From the cell containing the given text, extract its center point as (X, Y) coordinate. 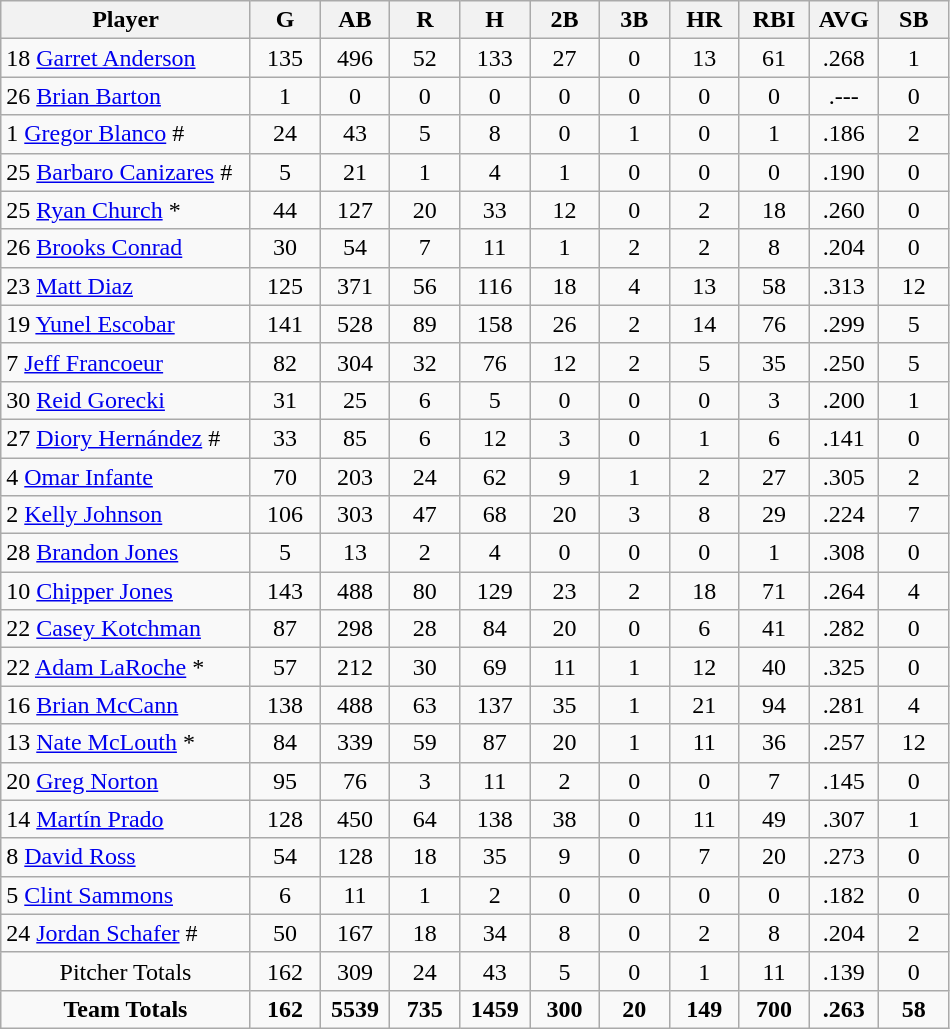
.307 (844, 819)
61 (774, 58)
.200 (844, 400)
25 (355, 400)
.186 (844, 134)
339 (355, 743)
63 (425, 705)
56 (425, 286)
HR (704, 20)
10 Chipper Jones (126, 591)
Team Totals (126, 1009)
116 (495, 286)
.257 (844, 743)
28 (425, 629)
.182 (844, 895)
3B (634, 20)
AVG (844, 20)
70 (285, 477)
23 (565, 591)
30 Reid Gorecki (126, 400)
68 (495, 515)
19 Yunel Escobar (126, 324)
.--- (844, 96)
.260 (844, 210)
4 Omar Infante (126, 477)
.282 (844, 629)
7 Jeff Francoeur (126, 362)
18 Garret Anderson (126, 58)
8 David Ross (126, 857)
64 (425, 819)
700 (774, 1009)
.263 (844, 1009)
5 Clint Sammons (126, 895)
27 Diory Hernández # (126, 438)
298 (355, 629)
AB (355, 20)
22 Adam LaRoche * (126, 667)
1459 (495, 1009)
36 (774, 743)
41 (774, 629)
82 (285, 362)
133 (495, 58)
.141 (844, 438)
129 (495, 591)
5539 (355, 1009)
95 (285, 781)
141 (285, 324)
71 (774, 591)
H (495, 20)
.250 (844, 362)
32 (425, 362)
40 (774, 667)
38 (565, 819)
309 (355, 971)
125 (285, 286)
28 Brandon Jones (126, 553)
1 Gregor Blanco # (126, 134)
.305 (844, 477)
.299 (844, 324)
22 Casey Kotchman (126, 629)
89 (425, 324)
371 (355, 286)
2B (565, 20)
26 Brian Barton (126, 96)
23 Matt Diaz (126, 286)
52 (425, 58)
25 Barbaro Canizares # (126, 172)
203 (355, 477)
.325 (844, 667)
303 (355, 515)
47 (425, 515)
57 (285, 667)
94 (774, 705)
20 Greg Norton (126, 781)
735 (425, 1009)
.145 (844, 781)
106 (285, 515)
29 (774, 515)
.273 (844, 857)
143 (285, 591)
14 Martín Prado (126, 819)
G (285, 20)
13 Nate McLouth * (126, 743)
.224 (844, 515)
85 (355, 438)
212 (355, 667)
59 (425, 743)
149 (704, 1009)
158 (495, 324)
.308 (844, 553)
62 (495, 477)
26 Brooks Conrad (126, 248)
167 (355, 933)
450 (355, 819)
26 (565, 324)
RBI (774, 20)
80 (425, 591)
25 Ryan Church * (126, 210)
14 (704, 324)
50 (285, 933)
16 Brian McCann (126, 705)
.281 (844, 705)
300 (565, 1009)
69 (495, 667)
304 (355, 362)
.313 (844, 286)
137 (495, 705)
49 (774, 819)
Player (126, 20)
528 (355, 324)
135 (285, 58)
31 (285, 400)
.268 (844, 58)
2 Kelly Johnson (126, 515)
R (425, 20)
34 (495, 933)
.264 (844, 591)
496 (355, 58)
.139 (844, 971)
Pitcher Totals (126, 971)
SB (914, 20)
24 Jordan Schafer # (126, 933)
127 (355, 210)
44 (285, 210)
.190 (844, 172)
